Pinpoint the cell where the given text exists, returning its (x, y) midpoint coordinate. 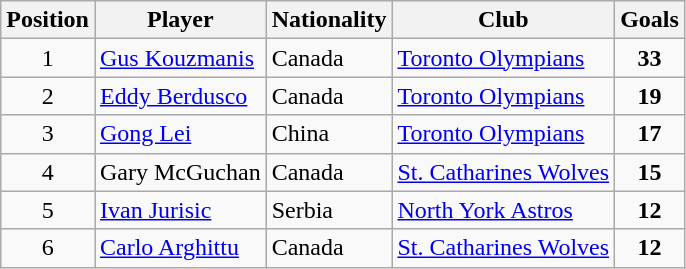
2 (48, 96)
Goals (650, 20)
5 (48, 210)
33 (650, 58)
Nationality (329, 20)
Gong Lei (180, 134)
North York Astros (504, 210)
19 (650, 96)
Player (180, 20)
Eddy Berdusco (180, 96)
17 (650, 134)
3 (48, 134)
Serbia (329, 210)
15 (650, 172)
Ivan Jurisic (180, 210)
Gus Kouzmanis (180, 58)
Gary McGuchan (180, 172)
Carlo Arghittu (180, 248)
Club (504, 20)
China (329, 134)
Position (48, 20)
1 (48, 58)
6 (48, 248)
4 (48, 172)
